Return the (x, y) coordinate for the center point of the cell that contains the specified text.  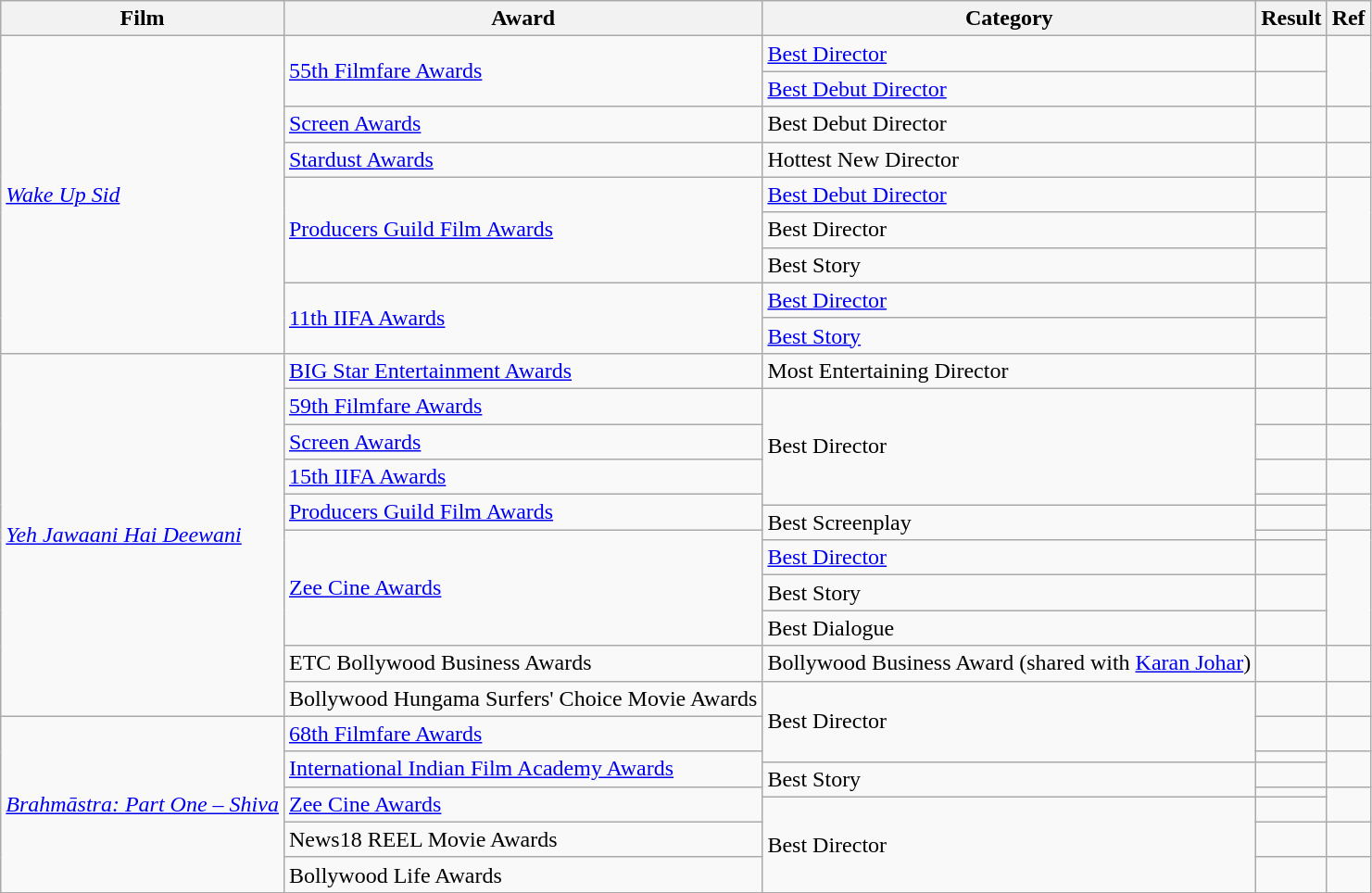
Bollywood Business Award (shared with Karan Johar) (1010, 663)
International Indian Film Academy Awards (522, 769)
News18 REEL Movie Awards (522, 839)
Stardust Awards (522, 159)
ETC Bollywood Business Awards (522, 663)
Bollywood Life Awards (522, 874)
Hottest New Director (1010, 159)
Best Screenplay (1010, 522)
Brahmāstra: Part One – Shiva (143, 804)
Film (143, 19)
Result (1291, 19)
Best Dialogue (1010, 628)
55th Filmfare Awards (522, 71)
Category (1010, 19)
59th Filmfare Awards (522, 406)
Most Entertaining Director (1010, 371)
15th IIFA Awards (522, 477)
Bollywood Hungama Surfers' Choice Movie Awards (522, 698)
BIG Star Entertainment Awards (522, 371)
Award (522, 19)
Ref (1349, 19)
68th Filmfare Awards (522, 734)
Yeh Jawaani Hai Deewani (143, 535)
Wake Up Sid (143, 195)
11th IIFA Awards (522, 318)
